For the text-containing cell, return its midpoint in (X, Y) coordinate format. 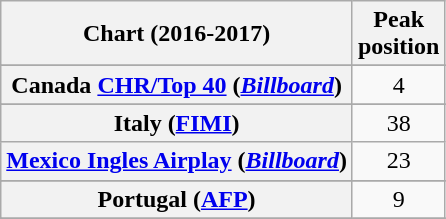
Mexico Ingles Airplay (Billboard) (177, 161)
9 (398, 199)
Chart (2016-2017) (177, 34)
4 (398, 85)
Italy (FIMI) (177, 123)
38 (398, 123)
Canada CHR/Top 40 (Billboard) (177, 85)
23 (398, 161)
Peakposition (398, 34)
Portugal (AFP) (177, 199)
